Identify which cell holds the provided text, then report its (x, y) central coordinate. 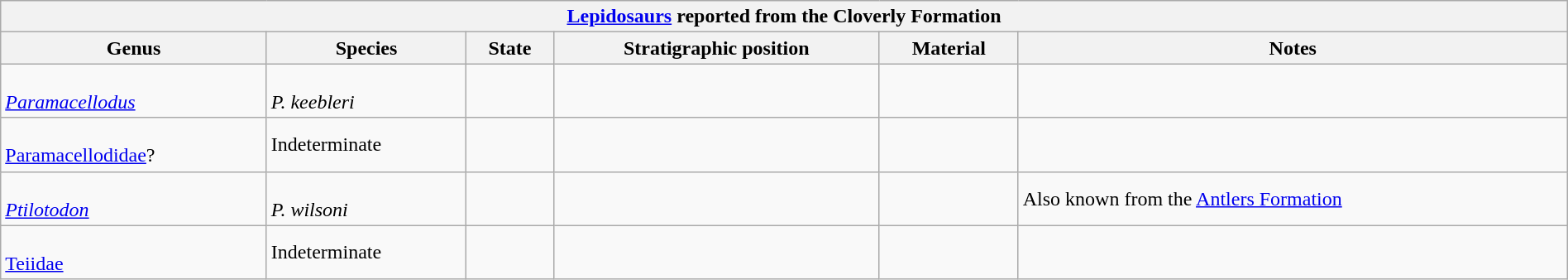
Material (949, 48)
Paramacellodidae? (134, 144)
P. keebleri (366, 91)
Species (366, 48)
P. wilsoni (366, 199)
Also known from the Antlers Formation (1293, 199)
Genus (134, 48)
State (509, 48)
Stratigraphic position (716, 48)
Teiidae (134, 252)
Ptilotodon (134, 199)
Lepidosaurs reported from the Cloverly Formation (784, 17)
Notes (1293, 48)
Paramacellodus (134, 91)
